Search for the cell housing the specified text and yield its [x, y] center coordinate. 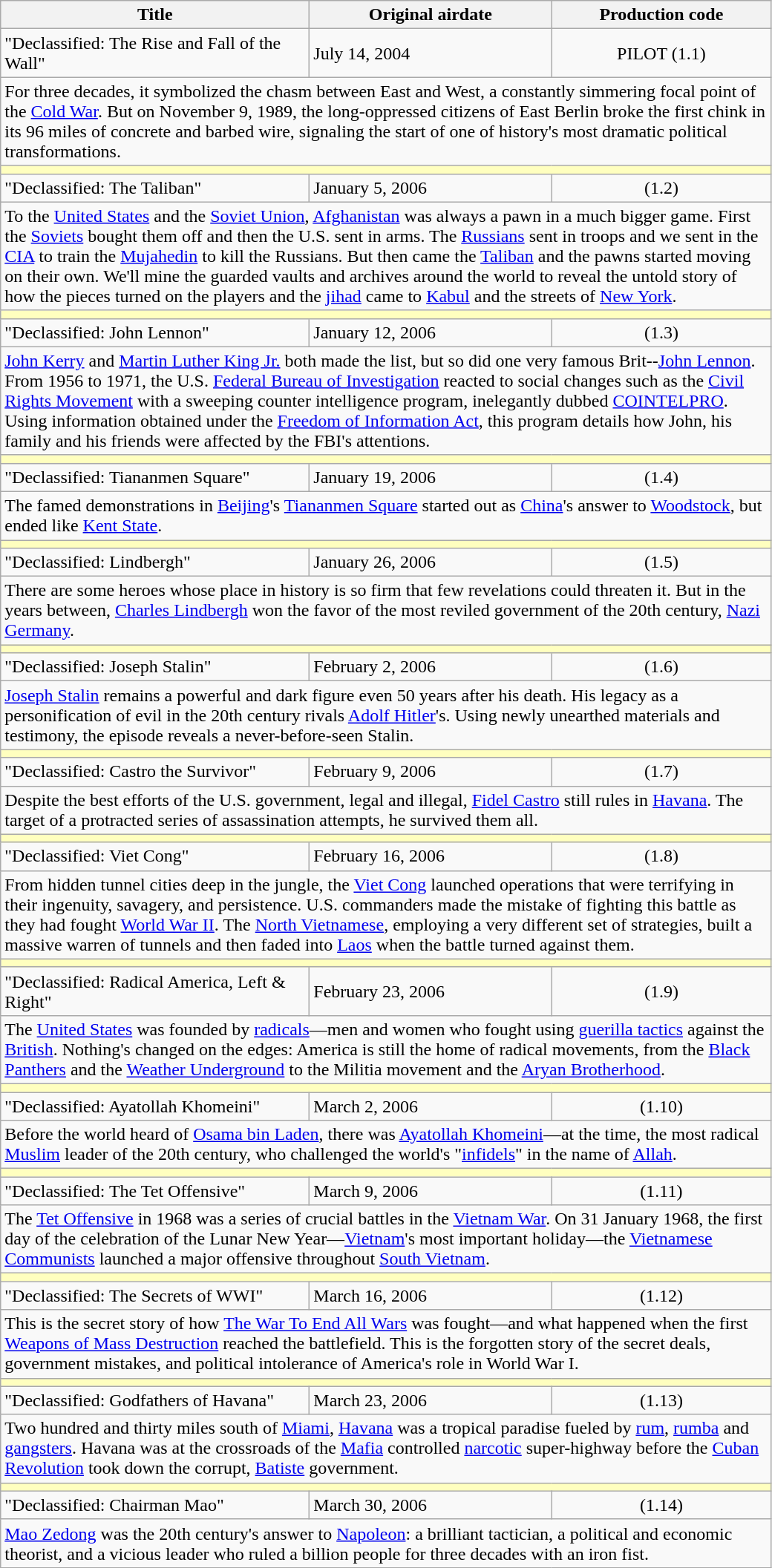
January 19, 2006 [431, 477]
"Declassified: Radical America, Left & Right" [155, 991]
(1.11) [661, 1191]
(1.2) [661, 188]
(1.9) [661, 991]
March 16, 2006 [431, 1296]
March 30, 2006 [431, 1505]
(1.6) [661, 667]
(1.10) [661, 1106]
PILOT (1.1) [661, 53]
Original airdate [431, 15]
(1.3) [661, 332]
(1.4) [661, 477]
(1.14) [661, 1505]
"Declassified: The Tet Offensive" [155, 1191]
"Declassified: Ayatollah Khomeini" [155, 1106]
January 26, 2006 [431, 562]
"Declassified: The Taliban" [155, 188]
July 14, 2004 [431, 53]
"Declassified: John Lennon" [155, 332]
Title [155, 15]
"Declassified: Joseph Stalin" [155, 667]
(1.8) [661, 856]
(1.12) [661, 1296]
January 5, 2006 [431, 188]
February 2, 2006 [431, 667]
March 2, 2006 [431, 1106]
(1.7) [661, 772]
"Declassified: The Rise and Fall of the Wall" [155, 53]
February 23, 2006 [431, 991]
The famed demonstrations in Beijing's Tiananmen Square started out as China's answer to Woodstock, but ended like Kent State. [386, 515]
"Declassified: Godfathers of Havana" [155, 1400]
February 16, 2006 [431, 856]
(1.5) [661, 562]
March 9, 2006 [431, 1191]
February 9, 2006 [431, 772]
"Declassified: Viet Cong" [155, 856]
(1.13) [661, 1400]
Production code [661, 15]
January 12, 2006 [431, 332]
"Declassified: Chairman Mao" [155, 1505]
"Declassified: The Secrets of WWI" [155, 1296]
"Declassified: Castro the Survivor" [155, 772]
"Declassified: Tiananmen Square" [155, 477]
"Declassified: Lindbergh" [155, 562]
March 23, 2006 [431, 1400]
